Return [X, Y] of the center of cell containing provided text 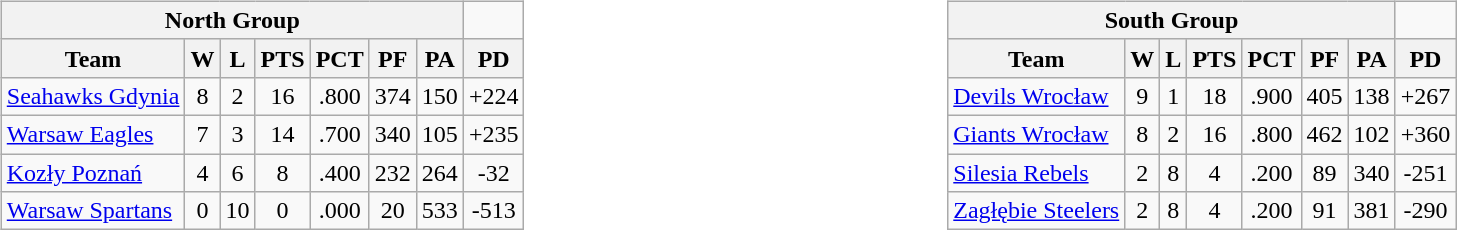
North Group [232, 20]
6 [238, 173]
Zagłębie Steelers [1036, 211]
Kozły Poznań [93, 173]
91 [1324, 211]
South Group [1172, 20]
374 [392, 96]
150 [440, 96]
10 [238, 211]
.400 [340, 173]
9 [1142, 96]
462 [1324, 134]
405 [1324, 96]
Silesia Rebels [1036, 173]
-513 [494, 211]
264 [440, 173]
-290 [1426, 211]
+224 [494, 96]
14 [282, 134]
+360 [1426, 134]
105 [440, 134]
1 [1174, 96]
20 [392, 211]
Warsaw Spartans [93, 211]
533 [440, 211]
138 [1372, 96]
+267 [1426, 96]
18 [1214, 96]
.000 [340, 211]
Warsaw Eagles [93, 134]
102 [1372, 134]
89 [1324, 173]
-251 [1426, 173]
+235 [494, 134]
.900 [1272, 96]
381 [1372, 211]
3 [238, 134]
-32 [494, 173]
232 [392, 173]
.700 [340, 134]
Seahawks Gdynia [93, 96]
Giants Wrocław [1036, 134]
7 [202, 134]
Devils Wrocław [1036, 96]
